Return the [X, Y] coordinate for the center point of the cell that contains the specified text.  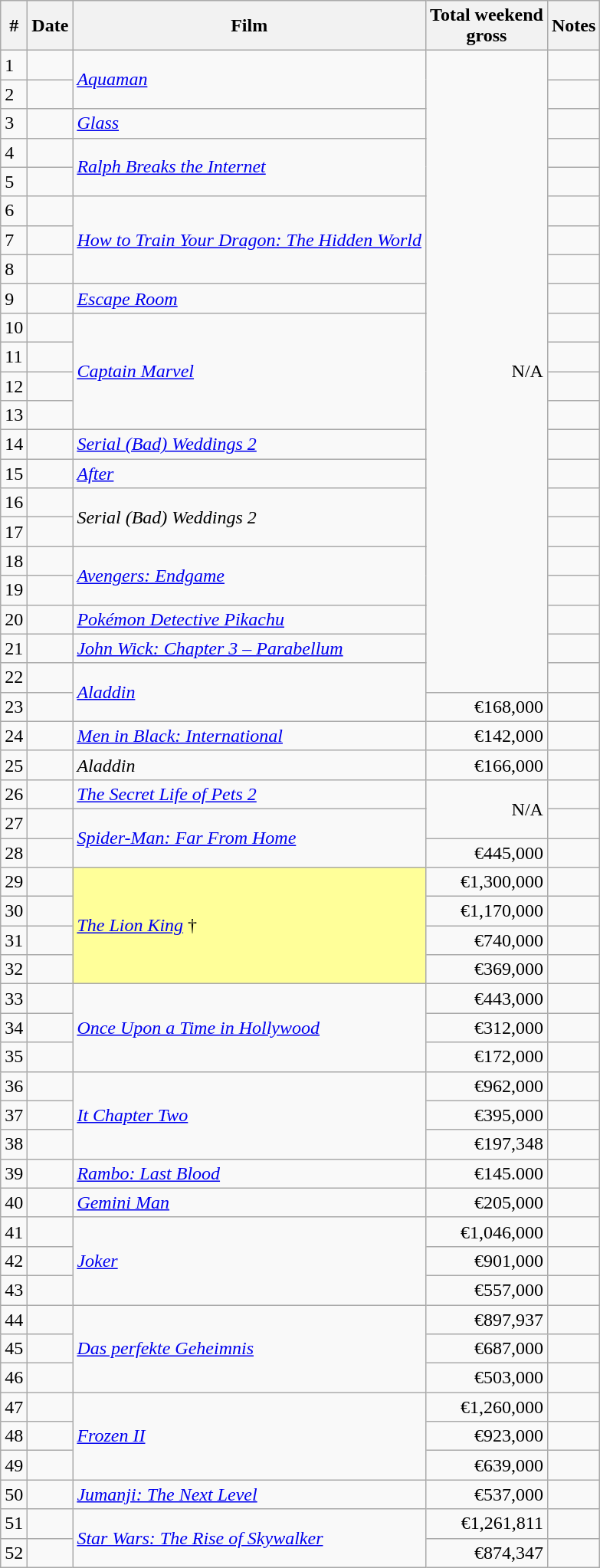
13 [14, 415]
12 [14, 385]
Rambo: Last Blood [250, 1173]
€874,347 [487, 1553]
33 [14, 999]
Gemini Man [250, 1202]
Joker [250, 1261]
29 [14, 882]
€142,000 [487, 736]
John Wick: Chapter 3 – Parabellum [250, 648]
€1,261,811 [487, 1524]
€395,000 [487, 1115]
Spider-Man: Far From Home [250, 838]
43 [14, 1290]
€740,000 [487, 940]
€1,046,000 [487, 1232]
32 [14, 969]
39 [14, 1173]
25 [14, 765]
6 [14, 211]
Total weekendgross [487, 26]
The Secret Life of Pets 2 [250, 794]
27 [14, 823]
€901,000 [487, 1261]
€205,000 [487, 1202]
26 [14, 794]
15 [14, 474]
The Lion King † [250, 926]
30 [14, 911]
35 [14, 1057]
36 [14, 1086]
Escape Room [250, 298]
51 [14, 1524]
€962,000 [487, 1086]
€443,000 [487, 999]
Jumanji: The Next Level [250, 1494]
23 [14, 707]
After [250, 474]
€503,000 [487, 1378]
€168,000 [487, 707]
Frozen II [250, 1436]
Men in Black: International [250, 736]
24 [14, 736]
€312,000 [487, 1028]
34 [14, 1028]
8 [14, 269]
Aquaman [250, 80]
Das perfekte Geheimnis [250, 1348]
€923,000 [487, 1436]
Pokémon Detective Pikachu [250, 619]
€557,000 [487, 1290]
11 [14, 356]
Glass [250, 123]
€897,937 [487, 1319]
18 [14, 561]
€197,348 [487, 1144]
Ralph Breaks the Internet [250, 167]
€172,000 [487, 1057]
14 [14, 444]
48 [14, 1436]
€687,000 [487, 1349]
50 [14, 1494]
€537,000 [487, 1494]
52 [14, 1553]
10 [14, 327]
31 [14, 940]
40 [14, 1202]
5 [14, 182]
28 [14, 853]
€1,170,000 [487, 911]
41 [14, 1232]
7 [14, 240]
45 [14, 1349]
49 [14, 1465]
37 [14, 1115]
How to Train Your Dragon: The Hidden World [250, 240]
# [14, 26]
4 [14, 153]
17 [14, 532]
€166,000 [487, 765]
Avengers: Endgame [250, 576]
€1,260,000 [487, 1407]
20 [14, 619]
Date [51, 26]
21 [14, 648]
Star Wars: The Rise of Skywalker [250, 1538]
Once Upon a Time in Hollywood [250, 1028]
46 [14, 1378]
9 [14, 298]
44 [14, 1319]
1 [14, 65]
Film [250, 26]
Captain Marvel [250, 371]
47 [14, 1407]
16 [14, 503]
Notes [573, 26]
38 [14, 1144]
It Chapter Two [250, 1115]
€1,300,000 [487, 882]
42 [14, 1261]
€639,000 [487, 1465]
3 [14, 123]
€369,000 [487, 969]
€145.000 [487, 1173]
€445,000 [487, 853]
19 [14, 590]
2 [14, 94]
22 [14, 677]
